Detect which cell encompasses the target text, then output its (x, y) center coordinate. 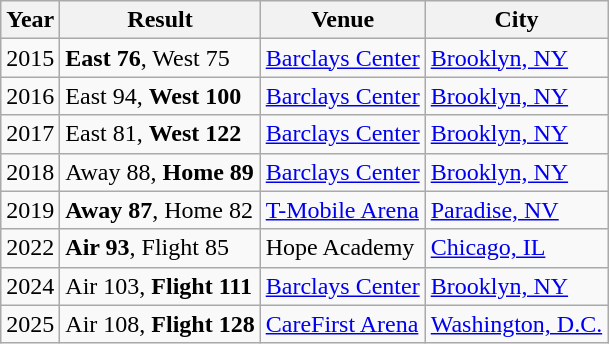
CareFirst Arena (342, 324)
City (516, 20)
2022 (30, 248)
2018 (30, 172)
2016 (30, 96)
2024 (30, 286)
Air 93, Flight 85 (160, 248)
Result (160, 20)
Paradise, NV (516, 210)
Venue (342, 20)
2025 (30, 324)
Hope Academy (342, 248)
Year (30, 20)
2015 (30, 58)
2019 (30, 210)
East 76, West 75 (160, 58)
Washington, D.C. (516, 324)
2017 (30, 134)
Away 88, Home 89 (160, 172)
Away 87, Home 82 (160, 210)
Chicago, IL (516, 248)
Air 103, Flight 111 (160, 286)
T-Mobile Arena (342, 210)
East 94, West 100 (160, 96)
Air 108, Flight 128 (160, 324)
East 81, West 122 (160, 134)
